Return the (X, Y) coordinate for the center point of the cell that contains the specified text.  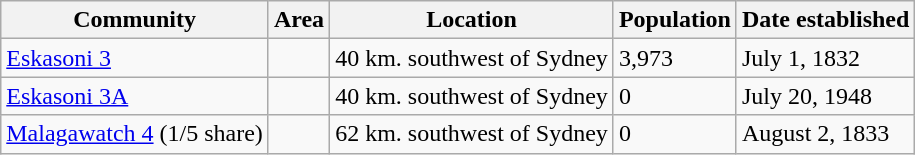
Area (298, 20)
Location (472, 20)
Date established (825, 20)
Eskasoni 3A (135, 96)
Eskasoni 3 (135, 58)
62 km. southwest of Sydney (472, 134)
July 1, 1832 (825, 58)
3,973 (674, 58)
July 20, 1948 (825, 96)
Community (135, 20)
August 2, 1833 (825, 134)
Malagawatch 4 (1/5 share) (135, 134)
Population (674, 20)
